Determine the (X, Y) coordinate at the center of the cell enclosing the given text.  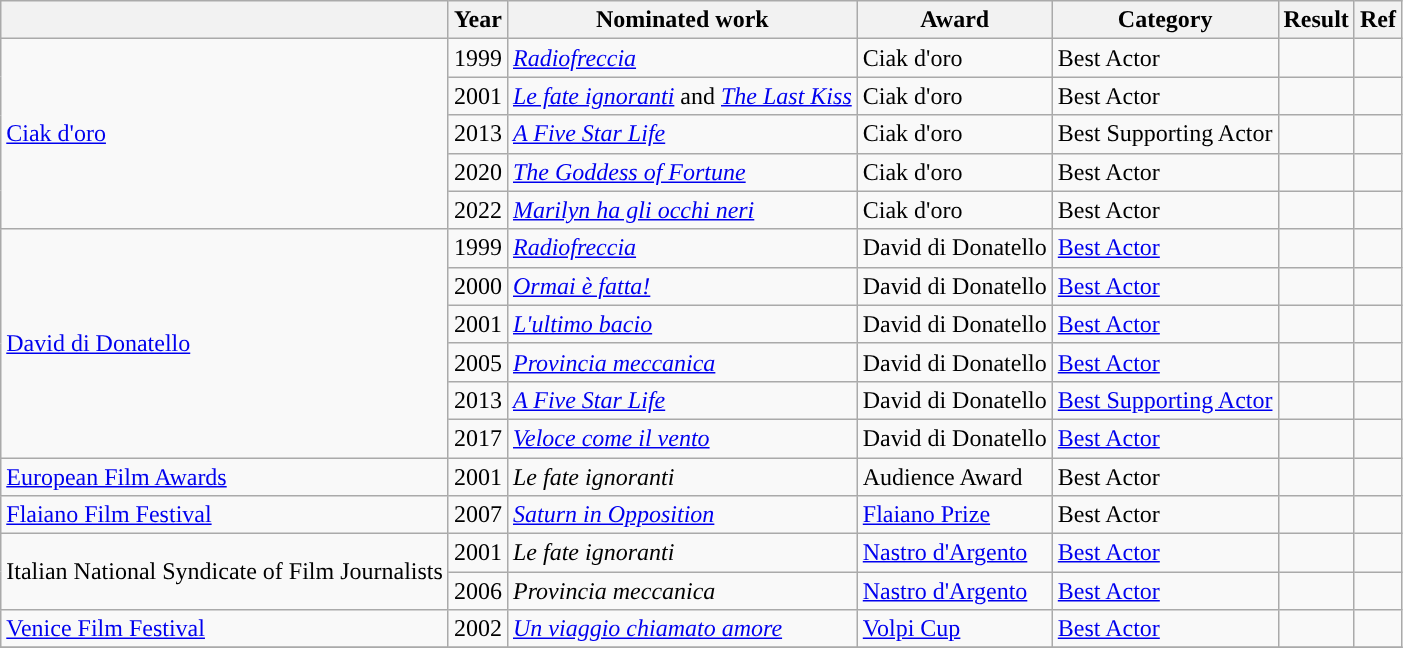
2006 (478, 591)
Year (478, 20)
The Goddess of Fortune (682, 172)
2000 (478, 286)
2020 (478, 172)
2005 (478, 362)
L'ultimo bacio (682, 324)
Award (954, 20)
2002 (478, 629)
Le fate ignoranti and The Last Kiss (682, 96)
Italian National Syndicate of Film Journalists (225, 572)
Flaiano Prize (954, 515)
Un viaggio chiamato amore (682, 629)
European Film Awards (225, 477)
Result (1316, 20)
Volpi Cup (954, 629)
2022 (478, 210)
Saturn in Opposition (682, 515)
2007 (478, 515)
Nominated work (682, 20)
Veloce come il vento (682, 438)
Venice Film Festival (225, 629)
Category (1165, 20)
Audience Award (954, 477)
Flaiano Film Festival (225, 515)
2017 (478, 438)
Marilyn ha gli occhi neri (682, 210)
Ref (1378, 20)
Ormai è fatta! (682, 286)
